From the cell containing the given text, extract its center point as [X, Y] coordinate. 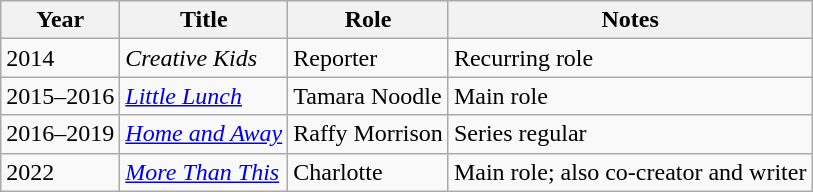
Charlotte [368, 172]
Main role; also co-creator and writer [630, 172]
Reporter [368, 58]
Tamara Noodle [368, 96]
2022 [60, 172]
Year [60, 20]
More Than This [204, 172]
Raffy Morrison [368, 134]
Series regular [630, 134]
2016–2019 [60, 134]
2015–2016 [60, 96]
Little Lunch [204, 96]
Role [368, 20]
Home and Away [204, 134]
Recurring role [630, 58]
Creative Kids [204, 58]
2014 [60, 58]
Notes [630, 20]
Main role [630, 96]
Title [204, 20]
